Determine the (X, Y) coordinate at the center of the cell enclosing the given text.  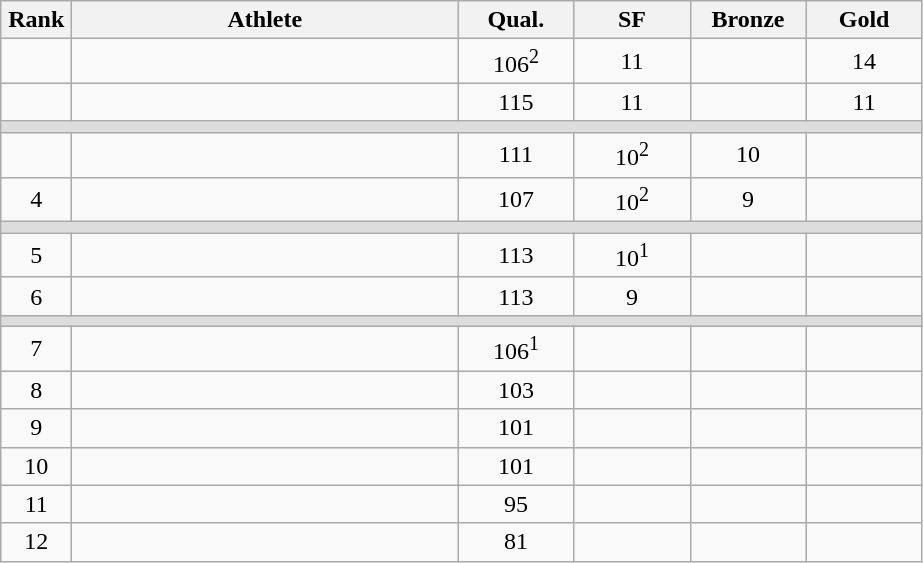
6 (36, 296)
SF (632, 20)
4 (36, 200)
81 (516, 542)
Gold (864, 20)
111 (516, 154)
95 (516, 504)
107 (516, 200)
1061 (516, 348)
Qual. (516, 20)
12 (36, 542)
5 (36, 256)
115 (516, 102)
Bronze (748, 20)
1062 (516, 62)
103 (516, 390)
7 (36, 348)
14 (864, 62)
8 (36, 390)
Rank (36, 20)
Athlete (265, 20)
